Scan for the cell matching the given text and deliver its (x, y) coordinate at center. 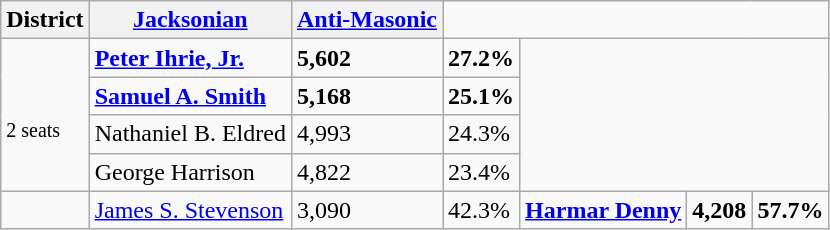
4,822 (366, 172)
Peter Ihrie, Jr. (190, 58)
27.2% (480, 58)
2 seats (45, 115)
James S. Stevenson (190, 210)
25.1% (480, 96)
24.3% (480, 134)
George Harrison (190, 172)
4,993 (366, 134)
Jacksonian (190, 20)
Samuel A. Smith (190, 96)
23.4% (480, 172)
District (45, 20)
57.7% (790, 210)
42.3% (480, 210)
5,168 (366, 96)
Nathaniel B. Eldred (190, 134)
Anti-Masonic (366, 20)
4,208 (720, 210)
5,602 (366, 58)
3,090 (366, 210)
Harmar Denny (604, 210)
